Detect which cell encompasses the target text, then output its (x, y) center coordinate. 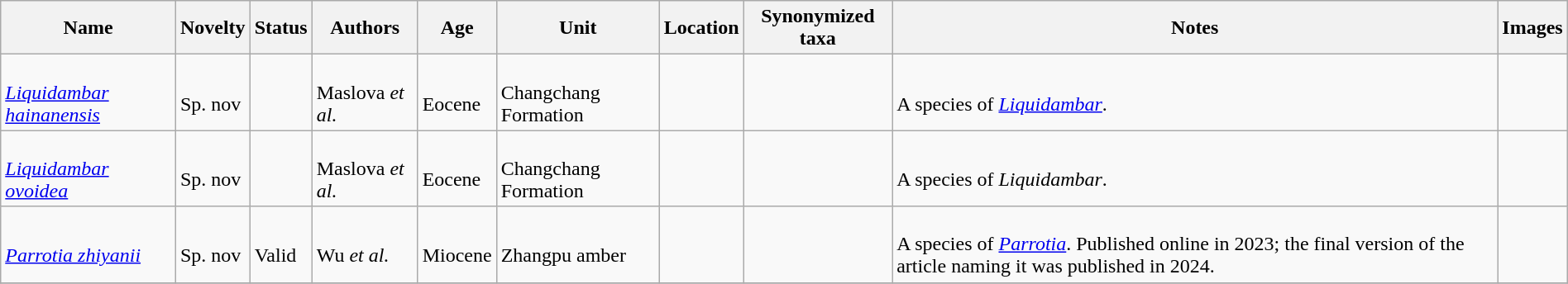
Parrotia zhiyanii (88, 244)
Miocene (457, 244)
Zhangpu amber (577, 244)
Unit (577, 28)
A species of Parrotia. Published online in 2023; the final version of the article naming it was published in 2024. (1195, 244)
Notes (1195, 28)
Status (281, 28)
Wu et al. (365, 244)
Novelty (213, 28)
Age (457, 28)
Synonymized taxa (818, 28)
Authors (365, 28)
Liquidambar hainanensis (88, 92)
Liquidambar ovoidea (88, 168)
Images (1532, 28)
Valid (281, 244)
Name (88, 28)
Location (701, 28)
